Find where the given text appears and provide that cell's center as [x, y] coordinate. 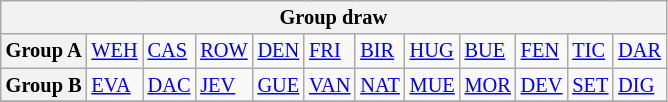
Group A [44, 51]
Group draw [334, 17]
TIC [590, 51]
DAR [640, 51]
NAT [380, 85]
DEV [542, 85]
FRI [330, 51]
EVA [115, 85]
ROW [224, 51]
DIG [640, 85]
BIR [380, 51]
WEH [115, 51]
BUE [488, 51]
VAN [330, 85]
SET [590, 85]
MUE [432, 85]
FEN [542, 51]
HUG [432, 51]
CAS [170, 51]
DEN [279, 51]
JEV [224, 85]
DAC [170, 85]
Group B [44, 85]
MOR [488, 85]
GUE [279, 85]
